From the cell containing the given text, extract its center point as (x, y) coordinate. 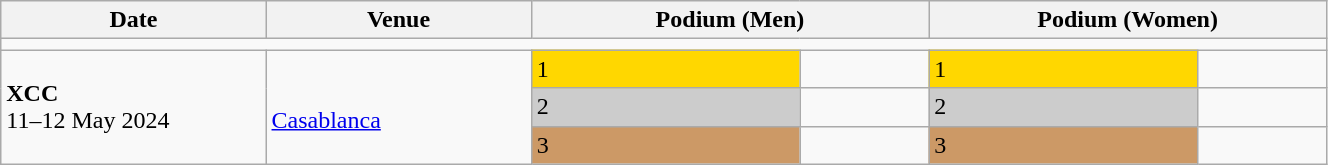
Casablanca (398, 107)
XCC 11–12 May 2024 (134, 107)
Podium (Men) (730, 20)
Podium (Women) (1128, 20)
Venue (398, 20)
Date (134, 20)
